Provide the (x, y) coordinate of the cell's center where the given text is located.  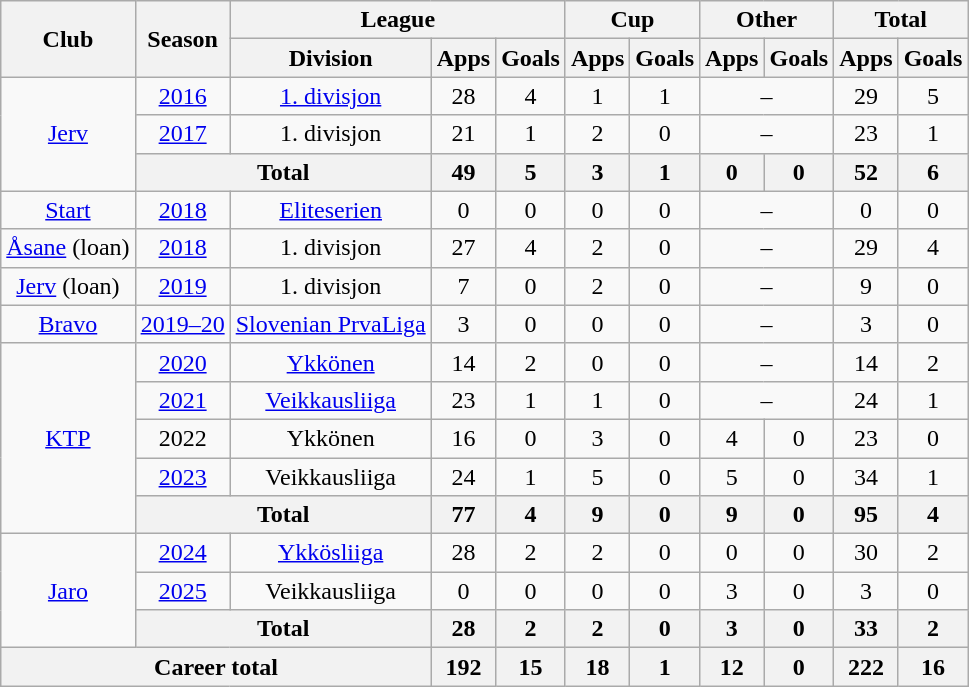
Jerv (68, 134)
2017 (182, 134)
Season (182, 39)
30 (866, 553)
Eliteserien (330, 210)
222 (866, 667)
2019–20 (182, 324)
2020 (182, 362)
7 (463, 286)
33 (866, 629)
27 (463, 248)
Cup (632, 20)
34 (866, 477)
2022 (182, 438)
Start (68, 210)
21 (463, 134)
KTP (68, 438)
Division (330, 58)
12 (732, 667)
Bravo (68, 324)
52 (866, 172)
192 (463, 667)
2021 (182, 400)
Åsane (loan) (68, 248)
2016 (182, 96)
18 (597, 667)
6 (933, 172)
Jaro (68, 591)
League (398, 20)
Career total (216, 667)
2024 (182, 553)
49 (463, 172)
Club (68, 39)
Other (767, 20)
2019 (182, 286)
2023 (182, 477)
95 (866, 515)
Ykkösliiga (330, 553)
Slovenian PrvaLiga (330, 324)
Jerv (loan) (68, 286)
15 (531, 667)
2025 (182, 591)
77 (463, 515)
